Capture the cell that displays the provided text and extract its [x, y] central coordinate. 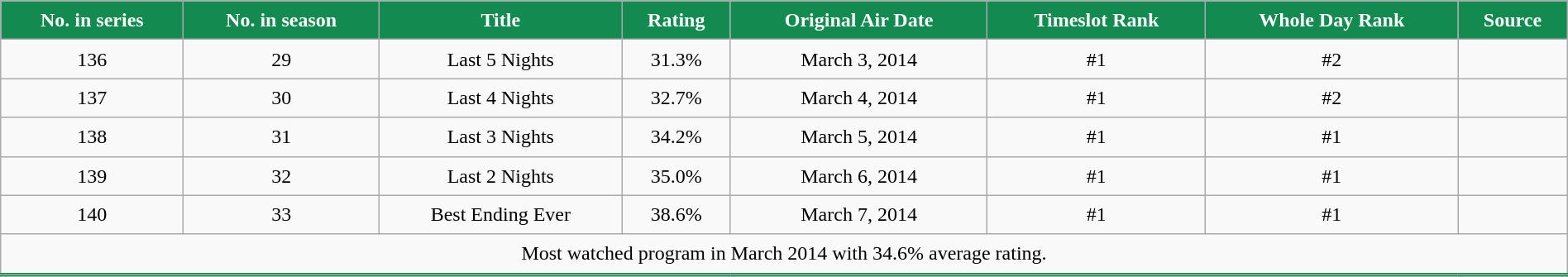
Title [500, 20]
Last 2 Nights [500, 175]
30 [281, 98]
138 [93, 137]
137 [93, 98]
33 [281, 215]
32.7% [676, 98]
32 [281, 175]
March 7, 2014 [858, 215]
Timeslot Rank [1097, 20]
35.0% [676, 175]
140 [93, 215]
29 [281, 60]
Source [1513, 20]
Last 4 Nights [500, 98]
139 [93, 175]
No. in series [93, 20]
136 [93, 60]
March 4, 2014 [858, 98]
34.2% [676, 137]
No. in season [281, 20]
Whole Day Rank [1331, 20]
March 3, 2014 [858, 60]
31.3% [676, 60]
Most watched program in March 2014 with 34.6% average rating. [784, 255]
Rating [676, 20]
31 [281, 137]
Last 3 Nights [500, 137]
Best Ending Ever [500, 215]
Original Air Date [858, 20]
March 5, 2014 [858, 137]
March 6, 2014 [858, 175]
38.6% [676, 215]
Last 5 Nights [500, 60]
